Search for the cell housing the specified text and yield its (X, Y) center coordinate. 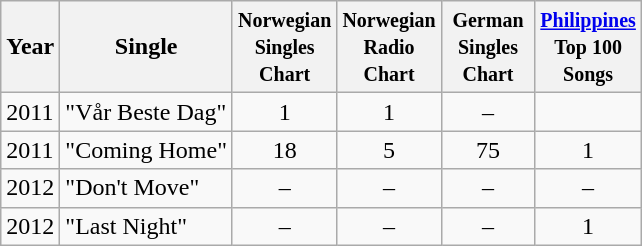
Single (146, 47)
75 (488, 150)
Norwegian Singles Chart (284, 47)
Philippines Top 100 Songs (588, 47)
"Coming Home" (146, 150)
"Don't Move" (146, 188)
"Vår Beste Dag" (146, 112)
"Last Night" (146, 226)
German Singles Chart (488, 47)
5 (389, 150)
18 (284, 150)
Norwegian Radio Chart (389, 47)
Year (30, 47)
